Provide the [X, Y] coordinate of the cell's center where the given text is located.  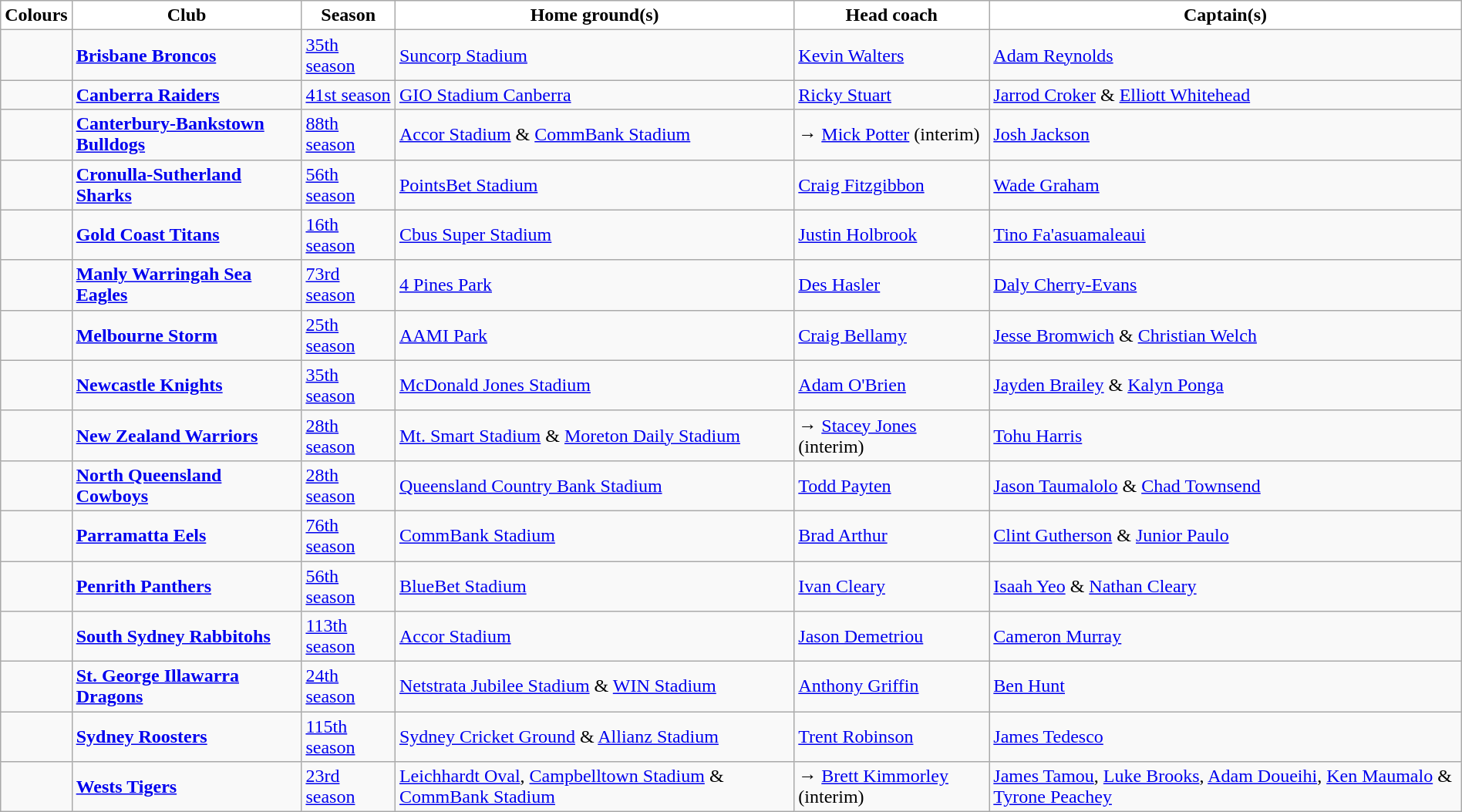
Brad Arthur [891, 535]
Anthony Griffin [891, 686]
Tohu Harris [1225, 435]
Manly Warringah Sea Eagles [187, 285]
Mt. Smart Stadium & Moreton Daily Stadium [594, 435]
Cbus Super Stadium [594, 234]
Suncorp Stadium [594, 56]
Jason Taumalolo & Chad Townsend [1225, 486]
Wade Graham [1225, 185]
Netstrata Jubilee Stadium & WIN Stadium [594, 686]
Jason Demetriou [891, 637]
Jarrod Croker & Elliott Whitehead [1225, 95]
23rd season [349, 787]
Parramatta Eels [187, 535]
Justin Holbrook [891, 234]
25th season [349, 335]
Home ground(s) [594, 15]
→ Stacey Jones (interim) [891, 435]
16th season [349, 234]
St. George Illawarra Dragons [187, 686]
→ Mick Potter (interim) [891, 134]
Leichhardt Oval, Campbelltown Stadium & CommBank Stadium [594, 787]
41st season [349, 95]
BlueBet Stadium [594, 586]
Head coach [891, 15]
Des Hasler [891, 285]
→ Brett Kimmorley (interim) [891, 787]
Accor Stadium [594, 637]
Newcastle Knights [187, 386]
Jesse Bromwich & Christian Welch [1225, 335]
76th season [349, 535]
88th season [349, 134]
Club [187, 15]
Todd Payten [891, 486]
Kevin Walters [891, 56]
Gold Coast Titans [187, 234]
Colours [36, 15]
Clint Gutherson & Junior Paulo [1225, 535]
CommBank Stadium [594, 535]
Adam O'Brien [891, 386]
Craig Fitzgibbon [891, 185]
Penrith Panthers [187, 586]
115th season [349, 737]
Season [349, 15]
24th season [349, 686]
South Sydney Rabbitohs [187, 637]
Tino Fa'asuamaleaui [1225, 234]
Queensland Country Bank Stadium [594, 486]
Jayden Brailey & Kalyn Ponga [1225, 386]
Canterbury-Bankstown Bulldogs [187, 134]
Trent Robinson [891, 737]
James Tamou, Luke Brooks, Adam Doueihi, Ken Maumalo & Tyrone Peachey [1225, 787]
Canberra Raiders [187, 95]
Captain(s) [1225, 15]
Craig Bellamy [891, 335]
New Zealand Warriors [187, 435]
Josh Jackson [1225, 134]
Melbourne Storm [187, 335]
GIO Stadium Canberra [594, 95]
PointsBet Stadium [594, 185]
Ivan Cleary [891, 586]
73rd season [349, 285]
Wests Tigers [187, 787]
4 Pines Park [594, 285]
North Queensland Cowboys [187, 486]
Adam Reynolds [1225, 56]
Cronulla-Sutherland Sharks [187, 185]
Isaah Yeo & Nathan Cleary [1225, 586]
113th season [349, 637]
Sydney Roosters [187, 737]
Cameron Murray [1225, 637]
AAMI Park [594, 335]
Daly Cherry-Evans [1225, 285]
Accor Stadium & CommBank Stadium [594, 134]
McDonald Jones Stadium [594, 386]
Sydney Cricket Ground & Allianz Stadium [594, 737]
Brisbane Broncos [187, 56]
James Tedesco [1225, 737]
Ricky Stuart [891, 95]
Ben Hunt [1225, 686]
